Capture the cell that displays the provided text and extract its (x, y) central coordinate. 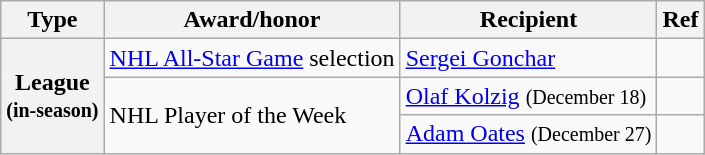
Adam Oates (December 27) (528, 134)
Award/honor (252, 20)
Sergei Gonchar (528, 58)
NHL All-Star Game selection (252, 58)
Ref (680, 20)
Recipient (528, 20)
Olaf Kolzig (December 18) (528, 96)
League(in-season) (52, 96)
Type (52, 20)
NHL Player of the Week (252, 115)
